Scan for the cell matching the given text and deliver its [X, Y] coordinate at center. 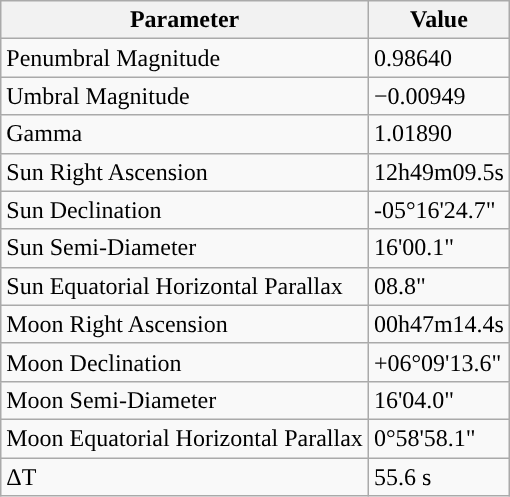
Moon Equatorial Horizontal Parallax [185, 438]
-05°16'24.7" [438, 210]
+06°09'13.6" [438, 362]
12h49m09.5s [438, 172]
08.8" [438, 286]
55.6 s [438, 477]
Sun Equatorial Horizontal Parallax [185, 286]
Parameter [185, 20]
ΔT [185, 477]
Gamma [185, 134]
Sun Semi-Diameter [185, 248]
0°58'58.1" [438, 438]
Value [438, 20]
Moon Right Ascension [185, 324]
0.98640 [438, 58]
00h47m14.4s [438, 324]
16'04.0" [438, 400]
Sun Right Ascension [185, 172]
Umbral Magnitude [185, 96]
16'00.1" [438, 248]
−0.00949 [438, 96]
Sun Declination [185, 210]
Penumbral Magnitude [185, 58]
1.01890 [438, 134]
Moon Semi-Diameter [185, 400]
Moon Declination [185, 362]
